Return [X, Y] of the center of cell containing provided text 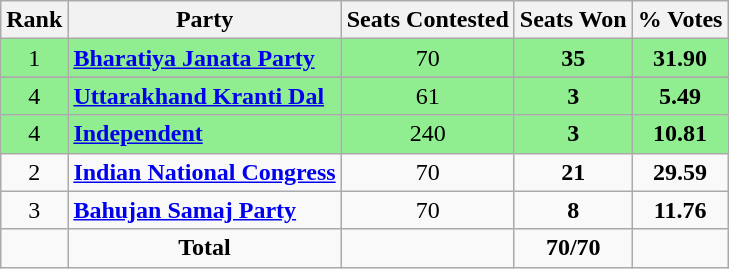
2 [34, 172]
5.49 [680, 96]
8 [573, 210]
11.76 [680, 210]
Total [204, 248]
% Votes [680, 20]
21 [573, 172]
Party [204, 20]
240 [428, 134]
Seats Won [573, 20]
Independent [204, 134]
29.59 [680, 172]
Indian National Congress [204, 172]
Bahujan Samaj Party [204, 210]
10.81 [680, 134]
Uttarakhand Kranti Dal [204, 96]
Bharatiya Janata Party [204, 58]
31.90 [680, 58]
70/70 [573, 248]
Rank [34, 20]
35 [573, 58]
1 [34, 58]
61 [428, 96]
Seats Contested [428, 20]
